Search for the cell housing the specified text and yield its (X, Y) center coordinate. 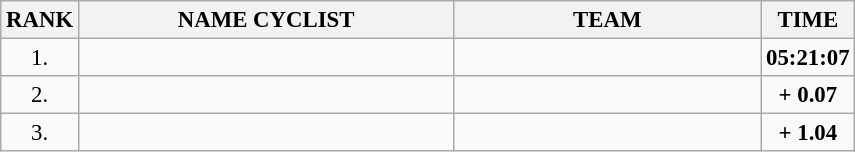
05:21:07 (808, 58)
2. (40, 95)
NAME CYCLIST (266, 20)
3. (40, 133)
+ 1.04 (808, 133)
RANK (40, 20)
1. (40, 58)
TIME (808, 20)
+ 0.07 (808, 95)
TEAM (608, 20)
